From the cell containing the given text, extract its center point as [X, Y] coordinate. 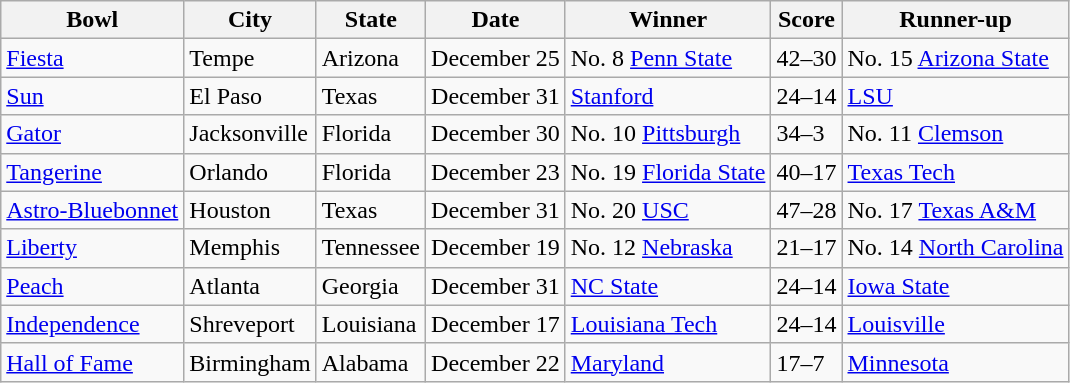
Jacksonville [250, 134]
42–30 [806, 58]
Peach [92, 286]
December 19 [496, 248]
Hall of Fame [92, 362]
Tangerine [92, 172]
December 22 [496, 362]
Maryland [668, 362]
21–17 [806, 248]
December 23 [496, 172]
47–28 [806, 210]
Stanford [668, 96]
No. 19 Florida State [668, 172]
Bowl [92, 20]
Louisiana [370, 324]
Atlanta [250, 286]
Tempe [250, 58]
El Paso [250, 96]
Texas Tech [956, 172]
Louisville [956, 324]
State [370, 20]
Tennessee [370, 248]
Liberty [92, 248]
No. 8 Penn State [668, 58]
No. 15 Arizona State [956, 58]
Fiesta [92, 58]
No. 17 Texas A&M [956, 210]
Minnesota [956, 362]
Sun [92, 96]
Louisiana Tech [668, 324]
Memphis [250, 248]
No. 11 Clemson [956, 134]
Gator [92, 134]
Shreveport [250, 324]
34–3 [806, 134]
Alabama [370, 362]
Iowa State [956, 286]
December 30 [496, 134]
Birmingham [250, 362]
No. 14 North Carolina [956, 248]
City [250, 20]
17–7 [806, 362]
Score [806, 20]
Date [496, 20]
Winner [668, 20]
Houston [250, 210]
No. 20 USC [668, 210]
LSU [956, 96]
No. 12 Nebraska [668, 248]
Orlando [250, 172]
Astro-Bluebonnet [92, 210]
Independence [92, 324]
NC State [668, 286]
No. 10 Pittsburgh [668, 134]
Arizona [370, 58]
December 25 [496, 58]
Georgia [370, 286]
December 17 [496, 324]
Runner-up [956, 20]
40–17 [806, 172]
